Return (X, Y) of the center of cell containing provided text 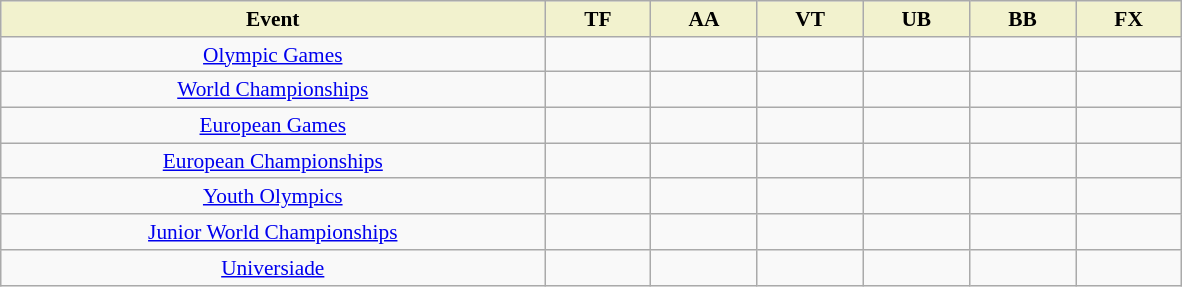
Junior World Championships (273, 232)
TF (598, 19)
FX (1129, 19)
Event (273, 19)
AA (704, 19)
European Games (273, 125)
Universiade (273, 267)
UB (916, 19)
BB (1022, 19)
World Championships (273, 90)
VT (810, 19)
European Championships (273, 161)
Olympic Games (273, 54)
Youth Olympics (273, 196)
